Return [X, Y] of the center of cell containing provided text 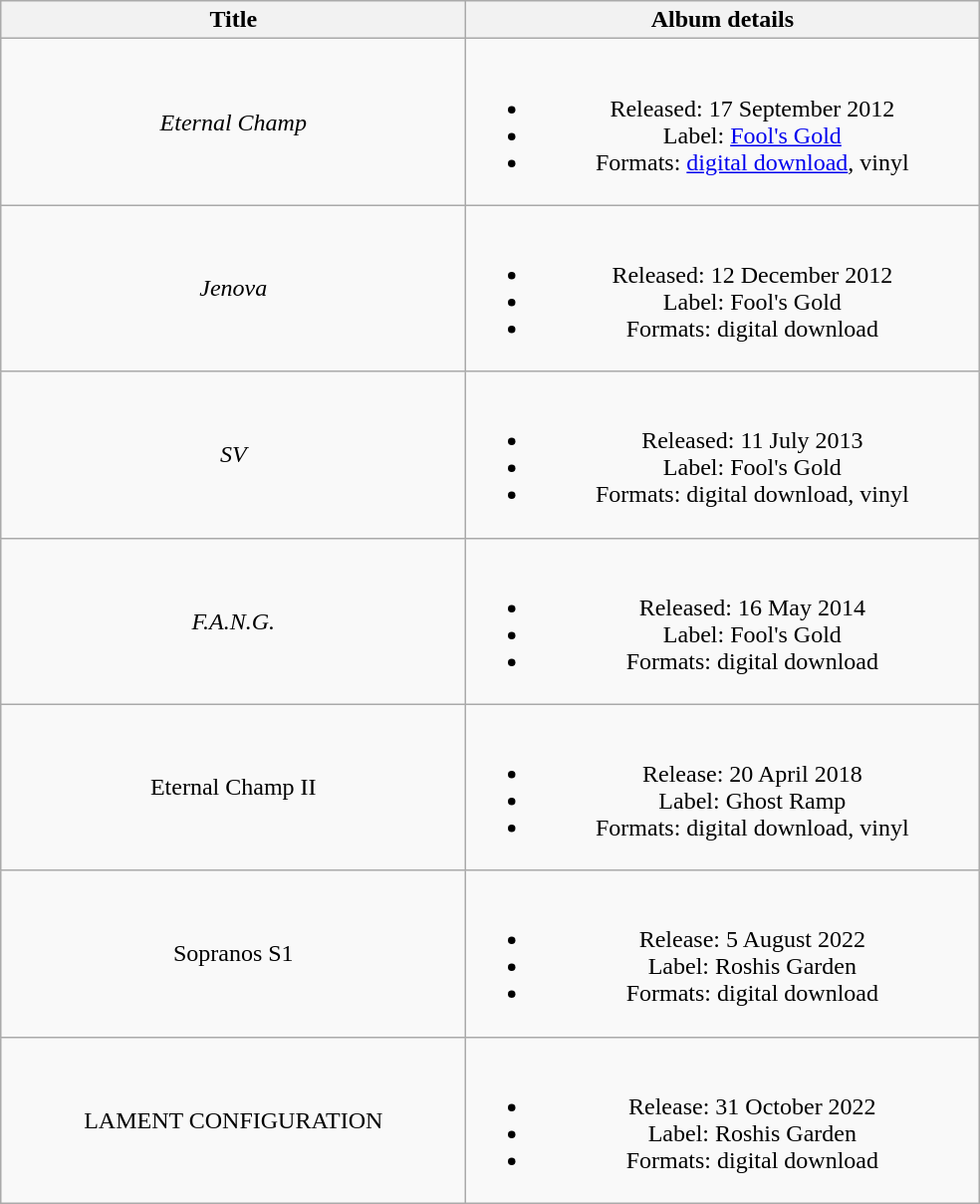
Eternal Champ II [233, 787]
SV [233, 454]
LAMENT CONFIGURATION [233, 1119]
Sopranos S1 [233, 954]
F.A.N.G. [233, 621]
Released: 16 May 2014Label: Fool's GoldFormats: digital download [723, 621]
Album details [723, 20]
Jenova [233, 289]
Released: 11 July 2013Label: Fool's GoldFormats: digital download, vinyl [723, 454]
Released: 12 December 2012Label: Fool's GoldFormats: digital download [723, 289]
Released: 17 September 2012Label: Fool's GoldFormats: digital download, vinyl [723, 121]
Release: 31 October 2022 Label: Roshis GardenFormats: digital download [723, 1119]
Release: 5 August 2022 Label: Roshis GardenFormats: digital download [723, 954]
Title [233, 20]
Eternal Champ [233, 121]
Release: 20 April 2018 Label: Ghost Ramp Formats: digital download, vinyl [723, 787]
